Determine the [x, y] coordinate at the center of the cell enclosing the given text.  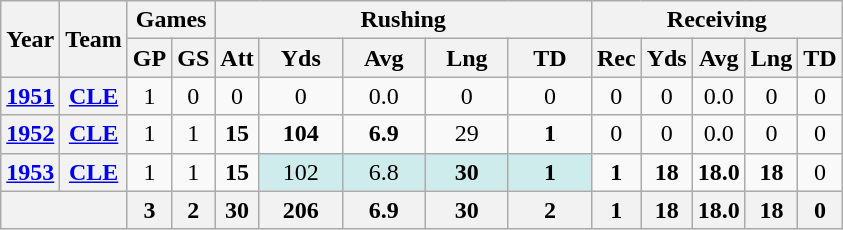
206 [300, 210]
1952 [30, 134]
29 [466, 134]
GP [149, 58]
Rushing [404, 20]
6.8 [384, 172]
Receiving [716, 20]
Games [170, 20]
Year [30, 39]
Team [94, 39]
102 [300, 172]
1953 [30, 172]
1951 [30, 96]
3 [149, 210]
GS [194, 58]
104 [300, 134]
Rec [616, 58]
Att [237, 58]
